Locate the cell with the specified text and output its [x, y] center coordinate. 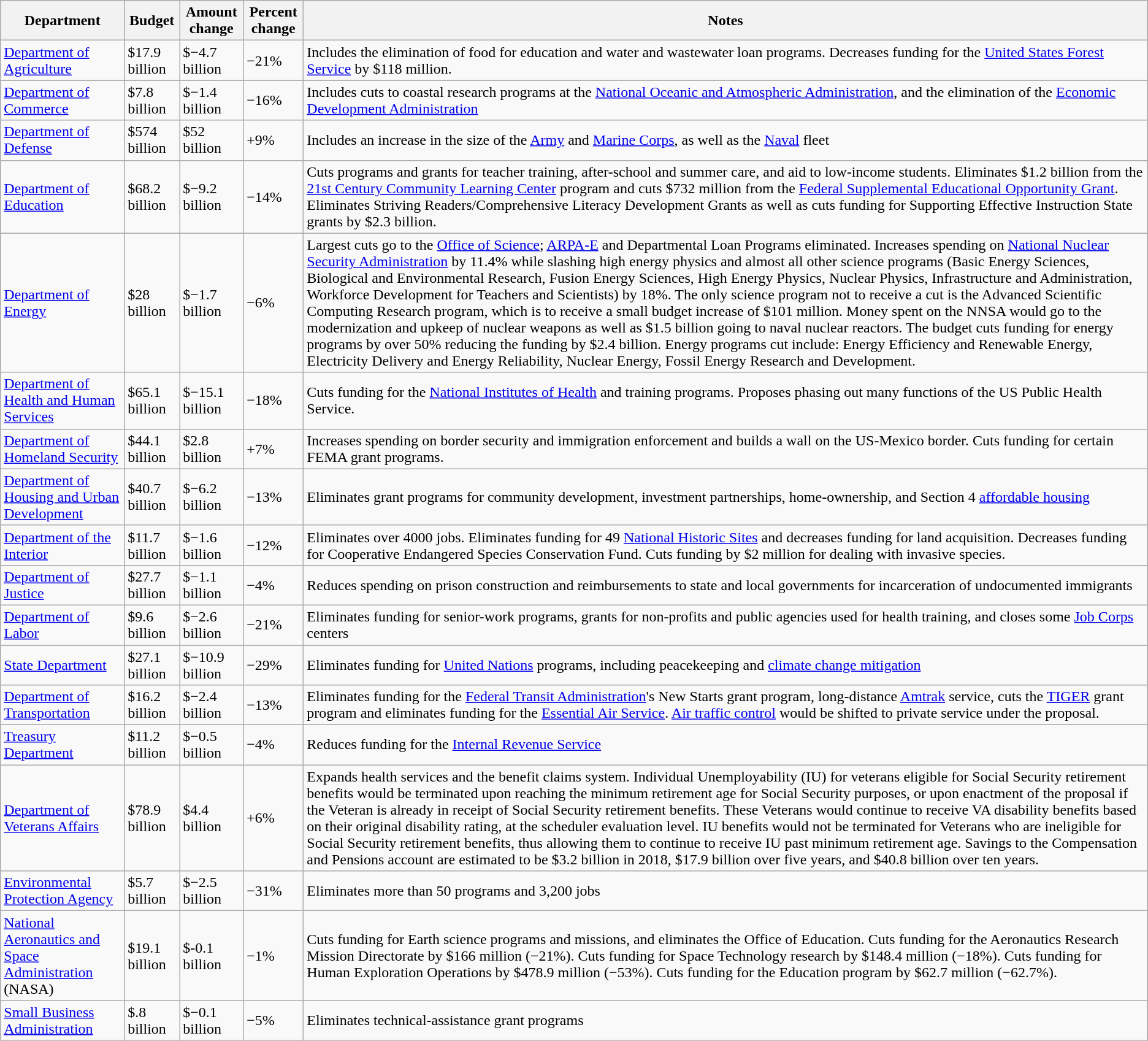
−16% [274, 101]
$17.9 billion [152, 60]
Department of Health and Human Services [63, 401]
$−10.9 billion [212, 665]
−12% [274, 545]
$11.2 billion [152, 745]
Environmental Protection Agency [63, 891]
$28 billion [152, 303]
$27.7 billion [152, 585]
Department of Agriculture [63, 60]
Eliminates funding for senior-work programs, grants for non-profits and public agencies used for health training, and closes some Job Corps centers [725, 624]
State Department [63, 665]
National Aeronautics and Space Administration (NASA) [63, 956]
−1% [274, 956]
$19.1 billion [152, 956]
$−1.1 billion [212, 585]
$4.4 billion [212, 818]
Department of Defense [63, 140]
−29% [274, 665]
$−1.4 billion [212, 101]
Department [63, 21]
Eliminates funding for United Nations programs, including peacekeeping and climate change mitigation [725, 665]
$−0.5 billion [212, 745]
Department of Transportation [63, 705]
$−2.5 billion [212, 891]
Eliminates grant programs for community development, investment partnerships, home-ownership, and Section 4 affordable housing [725, 497]
$27.1 billion [152, 665]
$78.9 billion [152, 818]
$44.1 billion [152, 449]
Includes an increase in the size of the Army and Marine Corps, as well as the Naval fleet [725, 140]
Department of Education [63, 196]
Department of Housing and Urban Development [63, 497]
−6% [274, 303]
$11.7 billion [152, 545]
$−15.1 billion [212, 401]
Reduces funding for the Internal Revenue Service [725, 745]
$52 billion [212, 140]
$68.2 billion [152, 196]
Department of Veterans Affairs [63, 818]
$40.7 billion [152, 497]
Cuts funding for the National Institutes of Health and training programs. Proposes phasing out many functions of the US Public Health Service. [725, 401]
$9.6 billion [152, 624]
$−1.7 billion [212, 303]
$5.7 billion [152, 891]
$−4.7 billion [212, 60]
$−2.6 billion [212, 624]
Notes [725, 21]
Department of Justice [63, 585]
+6% [274, 818]
Eliminates technical-assistance grant programs [725, 1021]
Department of Homeland Security [63, 449]
$−9.2 billion [212, 196]
$16.2 billion [152, 705]
−18% [274, 401]
$574 billion [152, 140]
−14% [274, 196]
+9% [274, 140]
Department of Energy [63, 303]
Department of Labor [63, 624]
$−2.4 billion [212, 705]
Reduces spending on prison construction and reimbursements to state and local governments for incarceration of undocumented immigrants [725, 585]
Small Business Administration [63, 1021]
$−6.2 billion [212, 497]
Department of Commerce [63, 101]
Treasury Department [63, 745]
$−0.1 billion [212, 1021]
$7.8 billion [152, 101]
$.8 billion [152, 1021]
Eliminates more than 50 programs and 3,200 jobs [725, 891]
$2.8 billion [212, 449]
$−1.6 billion [212, 545]
−5% [274, 1021]
Department of the Interior [63, 545]
$65.1 billion [152, 401]
$-0.1 billion [212, 956]
Budget [152, 21]
+7% [274, 449]
Percent change [274, 21]
−31% [274, 891]
Amount change [212, 21]
